Return the [X, Y] coordinate for the center point of the cell that contains the specified text.  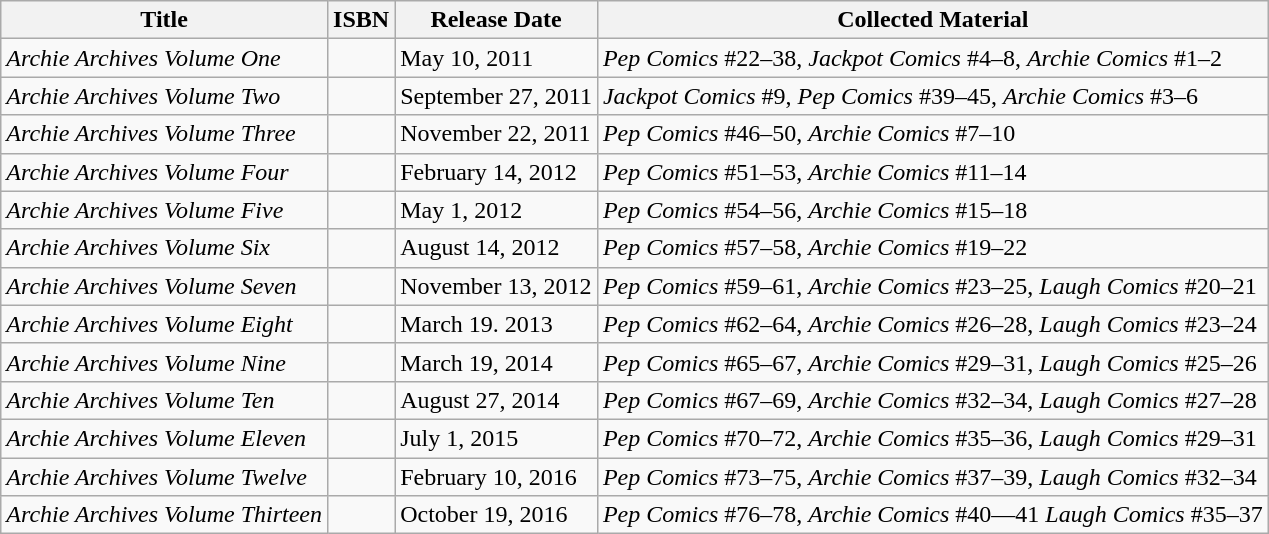
September 27, 2011 [496, 96]
Pep Comics #22–38, Jackpot Comics #4–8, Archie Comics #1–2 [932, 58]
Pep Comics #73–75, Archie Comics #37–39, Laugh Comics #32–34 [932, 477]
February 10, 2016 [496, 477]
Pep Comics #57–58, Archie Comics #19–22 [932, 248]
Pep Comics #67–69, Archie Comics #32–34, Laugh Comics #27–28 [932, 400]
Archie Archives Volume Nine [164, 362]
Archie Archives Volume Twelve [164, 477]
Archie Archives Volume Three [164, 134]
May 10, 2011 [496, 58]
Archie Archives Volume Thirteen [164, 515]
Archie Archives Volume Eleven [164, 438]
November 13, 2012 [496, 286]
Archie Archives Volume Six [164, 248]
August 27, 2014 [496, 400]
March 19, 2014 [496, 362]
Archie Archives Volume Four [164, 172]
Archie Archives Volume Two [164, 96]
Archie Archives Volume Five [164, 210]
Jackpot Comics #9, Pep Comics #39–45, Archie Comics #3–6 [932, 96]
Archie Archives Volume Seven [164, 286]
August 14, 2012 [496, 248]
October 19, 2016 [496, 515]
Pep Comics #59–61, Archie Comics #23–25, Laugh Comics #20–21 [932, 286]
ISBN [362, 20]
Pep Comics #51–53, Archie Comics #11–14 [932, 172]
Archie Archives Volume One [164, 58]
Pep Comics #62–64, Archie Comics #26–28, Laugh Comics #23–24 [932, 324]
Pep Comics #76–78, Archie Comics #40—41 Laugh Comics #35–37 [932, 515]
Archie Archives Volume Ten [164, 400]
March 19. 2013 [496, 324]
Archie Archives Volume Eight [164, 324]
Pep Comics #46–50, Archie Comics #7–10 [932, 134]
February 14, 2012 [496, 172]
Release Date [496, 20]
Title [164, 20]
May 1, 2012 [496, 210]
Pep Comics #65–67, Archie Comics #29–31, Laugh Comics #25–26 [932, 362]
November 22, 2011 [496, 134]
Pep Comics #70–72, Archie Comics #35–36, Laugh Comics #29–31 [932, 438]
July 1, 2015 [496, 438]
Collected Material [932, 20]
Pep Comics #54–56, Archie Comics #15–18 [932, 210]
